Return the (X, Y) coordinate for the center point of the cell that contains the specified text.  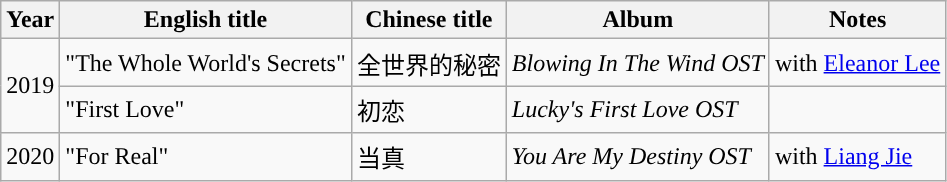
"The Whole World's Secrets" (206, 62)
Year (30, 20)
2020 (30, 156)
"For Real" (206, 156)
2019 (30, 86)
全世界的秘密 (428, 62)
初恋 (428, 110)
with Liang Jie (857, 156)
Chinese title (428, 20)
Notes (857, 20)
You Are My Destiny OST (638, 156)
当真 (428, 156)
with Eleanor Lee (857, 62)
Blowing In The Wind OST (638, 62)
Album (638, 20)
Lucky's First Love OST (638, 110)
English title (206, 20)
"First Love" (206, 110)
